Return the (x, y) coordinate for the center point of the cell that contains the specified text.  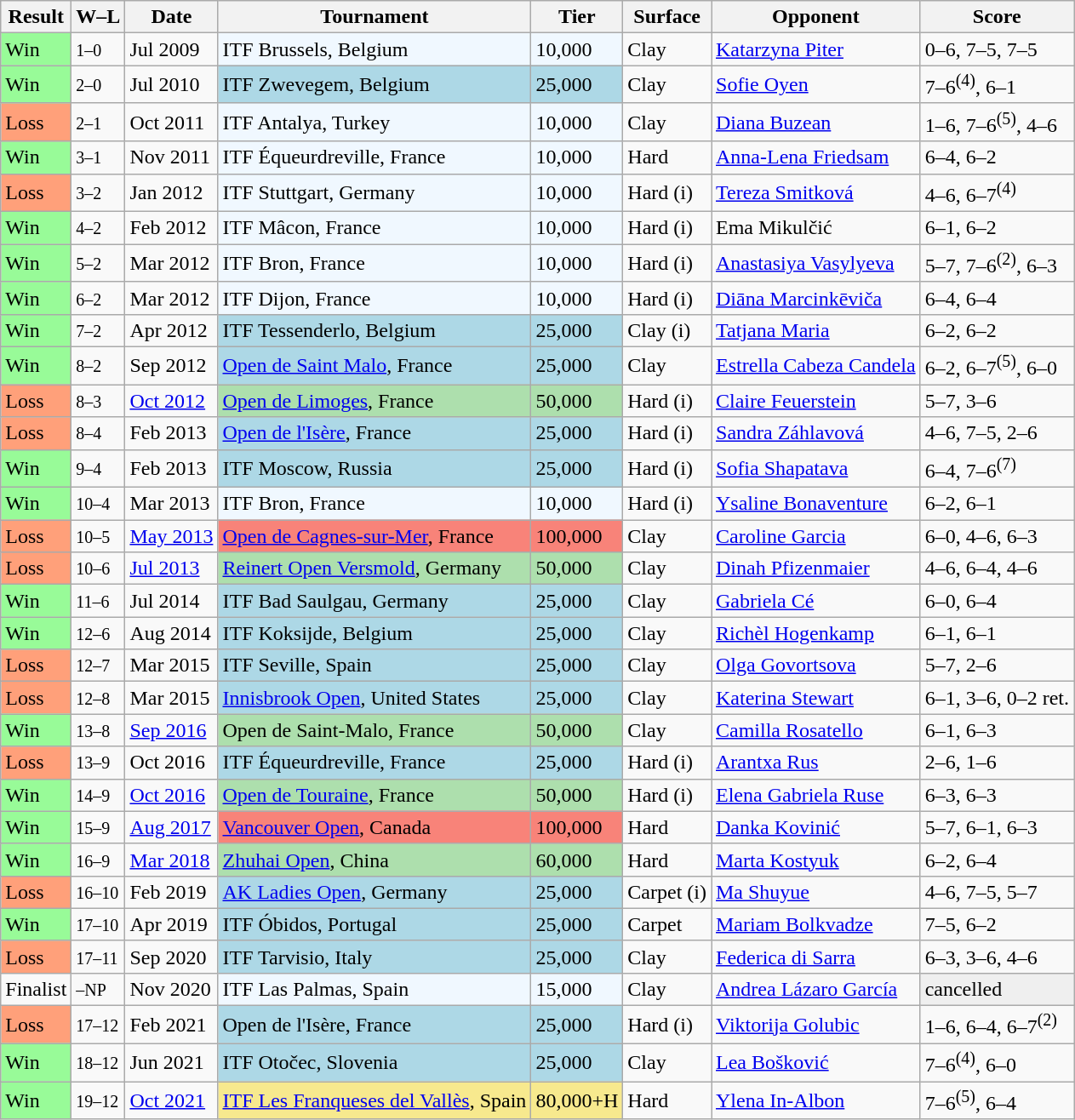
Jul 2013 (172, 569)
Oct 2011 (172, 123)
1–6, 6–4, 6–7(2) (997, 1025)
17–10 (99, 924)
0–6, 7–5, 7–5 (997, 49)
W–L (99, 17)
11–6 (99, 601)
1–0 (99, 49)
Carpet (667, 924)
Diana Buzean (816, 123)
Sofie Oyen (816, 85)
16–10 (99, 892)
13–8 (99, 730)
Nov 2020 (172, 990)
6–2, 6–1 (997, 504)
6–4, 6–4 (997, 298)
12–6 (99, 633)
4–6, 7–5, 2–6 (997, 433)
Open de Saint-Malo, France (375, 730)
6–2 (99, 298)
15–9 (99, 827)
6–0, 6–4 (997, 601)
3–2 (99, 192)
4–6, 6–7(4) (997, 192)
4–6, 7–5, 5–7 (997, 892)
80,000+H (577, 1101)
Danka Kovinić (816, 827)
Estrella Cabeza Candela (816, 366)
Reinert Open Versmold, Germany (375, 569)
6–0, 4–6, 6–3 (997, 536)
Federica di Sarra (816, 957)
ITF Mâcon, France (375, 228)
Anna-Lena Friedsam (816, 157)
ITF Koksijde, Belgium (375, 633)
7–5, 6–2 (997, 924)
Tereza Smitková (816, 192)
Jan 2012 (172, 192)
Apr 2019 (172, 924)
ITF Seville, Spain (375, 666)
cancelled (997, 990)
ITF Óbidos, Portugal (375, 924)
Jul 2009 (172, 49)
6–1, 3–6, 0–2 ret. (997, 698)
Mariam Bolkvadze (816, 924)
Olga Govortsova (816, 666)
Aug 2014 (172, 633)
18–12 (99, 1062)
9–4 (99, 468)
14–9 (99, 795)
Dinah Pfizenmaier (816, 569)
16–9 (99, 860)
Arantxa Rus (816, 763)
Carpet (i) (667, 892)
8–4 (99, 433)
4–6, 6–4, 4–6 (997, 569)
Gabriela Cé (816, 601)
10–4 (99, 504)
ITF Moscow, Russia (375, 468)
2–1 (99, 123)
5–7, 3–6 (997, 401)
Apr 2012 (172, 330)
Elena Gabriela Ruse (816, 795)
Result (36, 17)
8–2 (99, 366)
Feb 2021 (172, 1025)
Sandra Záhlavová (816, 433)
Open de Touraine, France (375, 795)
Open de Saint Malo, France (375, 366)
Viktorija Golubic (816, 1025)
Mar 2018 (172, 860)
12–7 (99, 666)
ITF Otočec, Slovenia (375, 1062)
Vancouver Open, Canada (375, 827)
ITF Les Franqueses del Vallès, Spain (375, 1101)
3–1 (99, 157)
Claire Feuerstein (816, 401)
Tournament (375, 17)
Katerina Stewart (816, 698)
6–3, 3–6, 4–6 (997, 957)
May 2013 (172, 536)
Feb 2012 (172, 228)
ITF Tarvisio, Italy (375, 957)
6–1, 6–3 (997, 730)
6–2, 6–2 (997, 330)
5–2 (99, 264)
Lea Bošković (816, 1062)
Richèl Hogenkamp (816, 633)
Tatjana Maria (816, 330)
Marta Kostyuk (816, 860)
ITF Dijon, France (375, 298)
6–3, 6–3 (997, 795)
7–2 (99, 330)
Katarzyna Piter (816, 49)
Sep 2016 (172, 730)
10–5 (99, 536)
Open de Cagnes-sur-Mer, France (375, 536)
12–8 (99, 698)
6–1, 6–2 (997, 228)
17–11 (99, 957)
Date (172, 17)
6–2, 6–4 (997, 860)
Ylena In-Albon (816, 1101)
5–7, 2–6 (997, 666)
Oct 2021 (172, 1101)
Sep 2012 (172, 366)
Sep 2020 (172, 957)
Ma Shuyue (816, 892)
ITF Antalya, Turkey (375, 123)
10–6 (99, 569)
Sofia Shapatava (816, 468)
5–7, 6–1, 6–3 (997, 827)
4–2 (99, 228)
6–4, 6–2 (997, 157)
Finalist (36, 990)
Andrea Lázaro García (816, 990)
7–6(5), 6–4 (997, 1101)
2–0 (99, 85)
Tier (577, 17)
6–1, 6–1 (997, 633)
1–6, 7–6(5), 4–6 (997, 123)
7–6(4), 6–1 (997, 85)
Jun 2021 (172, 1062)
Zhuhai Open, China (375, 860)
Feb 2019 (172, 892)
ITF Tessenderlo, Belgium (375, 330)
Aug 2017 (172, 827)
Opponent (816, 17)
Jul 2010 (172, 85)
ITF Bad Saulgau, Germany (375, 601)
Clay (i) (667, 330)
15,000 (577, 990)
Diāna Marcinkēviča (816, 298)
60,000 (577, 860)
Anastasiya Vasylyeva (816, 264)
Jul 2014 (172, 601)
Surface (667, 17)
Innisbrook Open, United States (375, 698)
ITF Zwevegem, Belgium (375, 85)
19–12 (99, 1101)
AK Ladies Open, Germany (375, 892)
Score (997, 17)
Caroline Garcia (816, 536)
Camilla Rosatello (816, 730)
Nov 2011 (172, 157)
ITF Stuttgart, Germany (375, 192)
17–12 (99, 1025)
7–6(4), 6–0 (997, 1062)
5–7, 7–6(2), 6–3 (997, 264)
ITF Las Palmas, Spain (375, 990)
Ema Mikulčić (816, 228)
Ysaline Bonaventure (816, 504)
ITF Brussels, Belgium (375, 49)
8–3 (99, 401)
Mar 2013 (172, 504)
6–4, 7–6(7) (997, 468)
Open de Limoges, France (375, 401)
13–9 (99, 763)
2–6, 1–6 (997, 763)
Oct 2012 (172, 401)
6–2, 6–7(5), 6–0 (997, 366)
–NP (99, 990)
